Return the [X, Y] coordinate for the center point of the cell that contains the specified text.  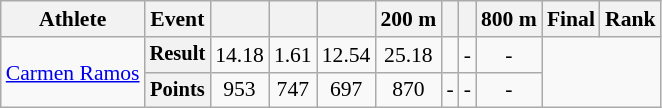
747 [293, 90]
Result [178, 55]
25.18 [408, 55]
12.54 [346, 55]
Athlete [73, 19]
Rank [630, 19]
800 m [509, 19]
1.61 [293, 55]
953 [240, 90]
870 [408, 90]
Event [178, 19]
697 [346, 90]
Carmen Ramos [73, 72]
Points [178, 90]
Final [571, 19]
200 m [408, 19]
14.18 [240, 55]
